Capture the cell that displays the provided text and extract its (x, y) central coordinate. 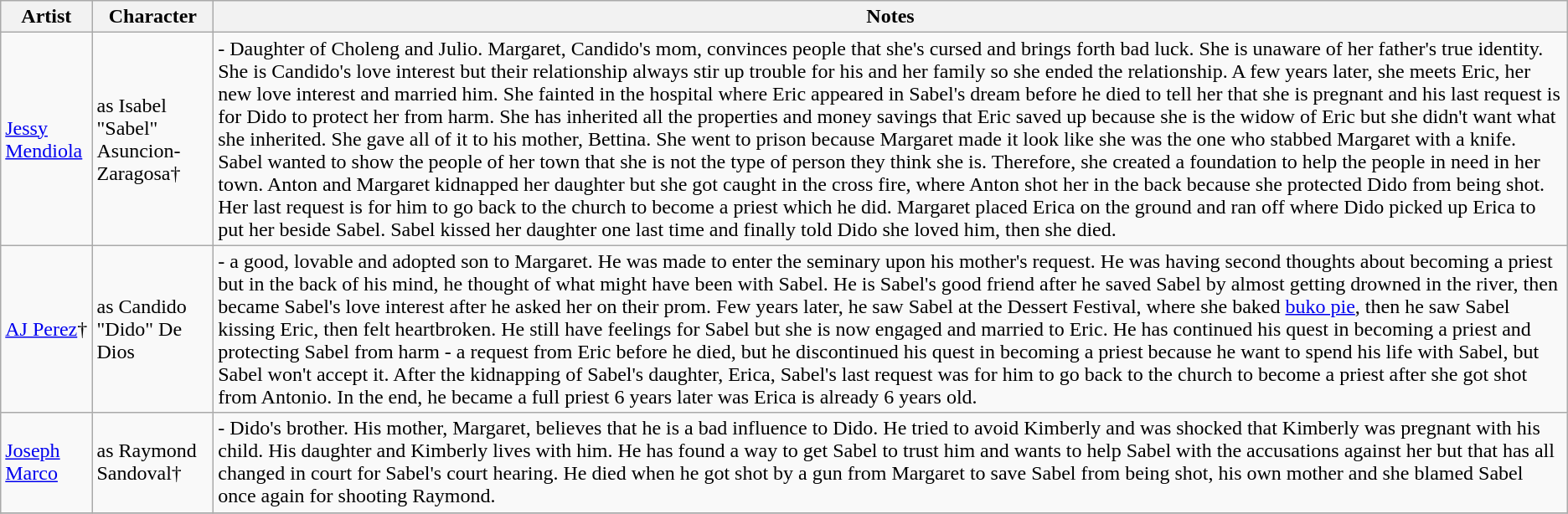
Character (152, 17)
as Candido "Dido" De Dios (152, 329)
as Isabel "Sabel" Asuncion-Zaragosa† (152, 139)
Notes (891, 17)
as Raymond Sandoval† (152, 462)
Jessy Mendiola (47, 139)
Artist (47, 17)
AJ Perez† (47, 329)
Joseph Marco (47, 462)
